Identify which cell holds the provided text, then report its (x, y) central coordinate. 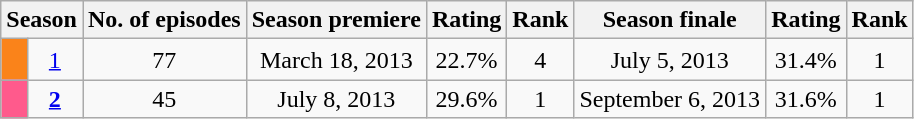
29.6% (466, 99)
March 18, 2013 (336, 60)
4 (540, 60)
July 5, 2013 (670, 60)
2 (54, 99)
No. of episodes (164, 20)
22.7% (466, 60)
Season premiere (336, 20)
Season finale (670, 20)
Season (42, 20)
September 6, 2013 (670, 99)
31.6% (806, 99)
31.4% (806, 60)
77 (164, 60)
July 8, 2013 (336, 99)
45 (164, 99)
